Detect which cell encompasses the target text, then output its (X, Y) center coordinate. 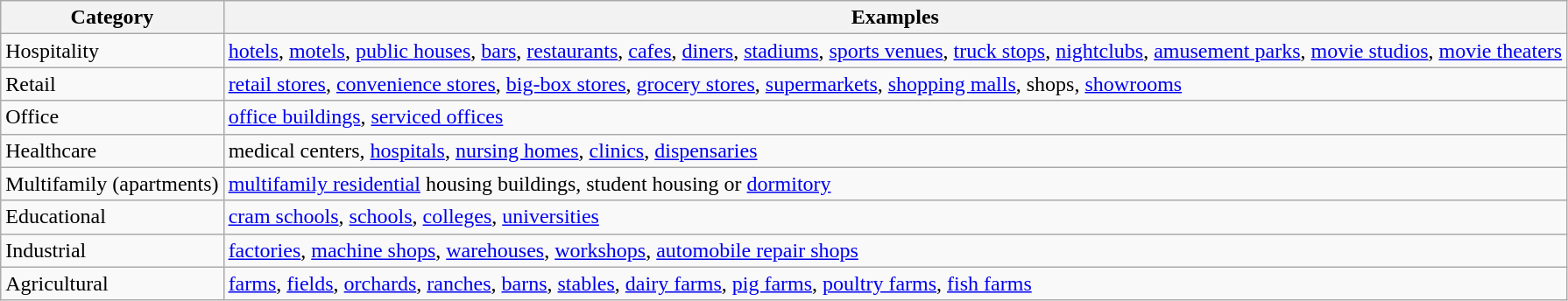
retail stores, convenience stores, big-box stores, grocery stores, supermarkets, shopping malls, shops, showrooms (895, 84)
farms, fields, orchards, ranches, barns, stables, dairy farms, pig farms, poultry farms, fish farms (895, 283)
Hospitality (112, 51)
Industrial (112, 250)
factories, machine shops, warehouses, workshops, automobile repair shops (895, 250)
Examples (895, 17)
multifamily residential housing buildings, student housing or dormitory (895, 184)
Multifamily (apartments) (112, 184)
Healthcare (112, 150)
Agricultural (112, 283)
Category (112, 17)
medical centers, hospitals, nursing homes, clinics, dispensaries (895, 150)
Office (112, 117)
Educational (112, 217)
cram schools, schools, colleges, universities (895, 217)
office buildings, serviced offices (895, 117)
Retail (112, 84)
